Identify which cell holds the provided text, then report its (X, Y) central coordinate. 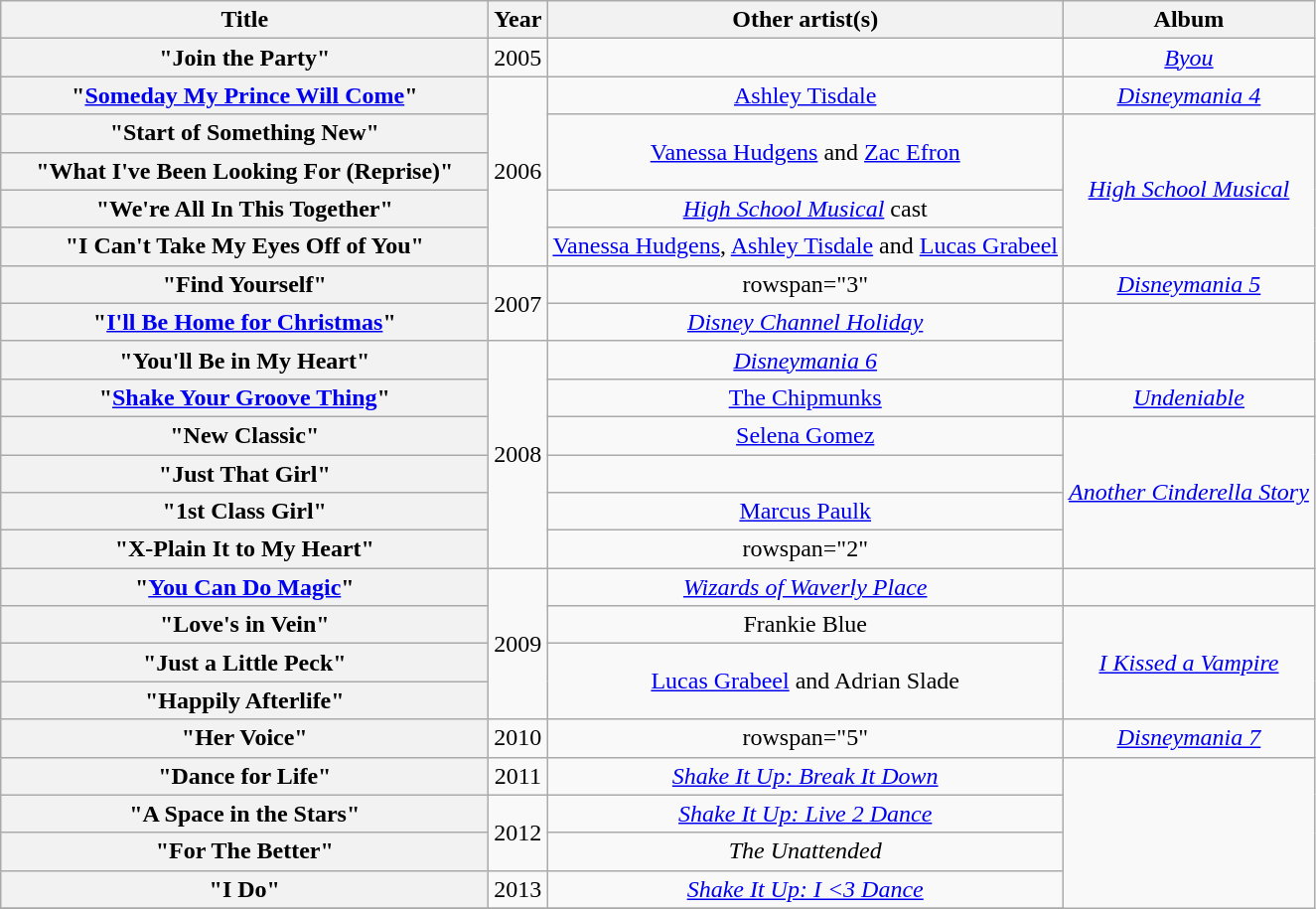
Disneymania 4 (1190, 95)
The Chipmunks (805, 397)
Ashley Tisdale (805, 95)
"I'll Be Home for Christmas" (244, 322)
Other artist(s) (805, 20)
2005 (518, 58)
Disney Channel Holiday (805, 322)
"You'll Be in My Heart" (244, 360)
2008 (518, 454)
Title (244, 20)
"Dance for Life" (244, 776)
rowspan="3" (805, 284)
2006 (518, 171)
"You Can Do Magic" (244, 587)
"X-Plain It to My Heart" (244, 549)
"New Classic" (244, 435)
"I Do" (244, 889)
High School Musical (1190, 190)
"Shake Your Groove Thing" (244, 397)
Vanessa Hudgens and Zac Efron (805, 152)
Vanessa Hudgens, Ashley Tisdale and Lucas Grabeel (805, 246)
Shake It Up: I <3 Dance (805, 889)
Undeniable (1190, 397)
"Find Yourself" (244, 284)
Wizards of Waverly Place (805, 587)
Selena Gomez (805, 435)
Shake It Up: Break It Down (805, 776)
"I Can't Take My Eyes Off of You" (244, 246)
Byou (1190, 58)
"A Space in the Stars" (244, 814)
"We're All In This Together" (244, 209)
rowspan="5" (805, 738)
"1st Class Girl" (244, 512)
2010 (518, 738)
"Just a Little Peck" (244, 663)
2011 (518, 776)
"Someday My Prince Will Come" (244, 95)
"For The Better" (244, 851)
Shake It Up: Live 2 Dance (805, 814)
2007 (518, 303)
Marcus Paulk (805, 512)
2013 (518, 889)
"Love's in Vein" (244, 625)
I Kissed a Vampire (1190, 663)
2012 (518, 833)
"Join the Party" (244, 58)
Year (518, 20)
Disneymania 7 (1190, 738)
The Unattended (805, 851)
Album (1190, 20)
High School Musical cast (805, 209)
"What I've Been Looking For (Reprise)" (244, 171)
Another Cinderella Story (1190, 492)
Lucas Grabeel and Adrian Slade (805, 682)
rowspan="2" (805, 549)
"Just That Girl" (244, 474)
2009 (518, 644)
Disneymania 6 (805, 360)
"Her Voice" (244, 738)
"Happily Afterlife" (244, 700)
Frankie Blue (805, 625)
Disneymania 5 (1190, 284)
"Start of Something New" (244, 133)
